Determine the [X, Y] coordinate at the center of the cell enclosing the given text.  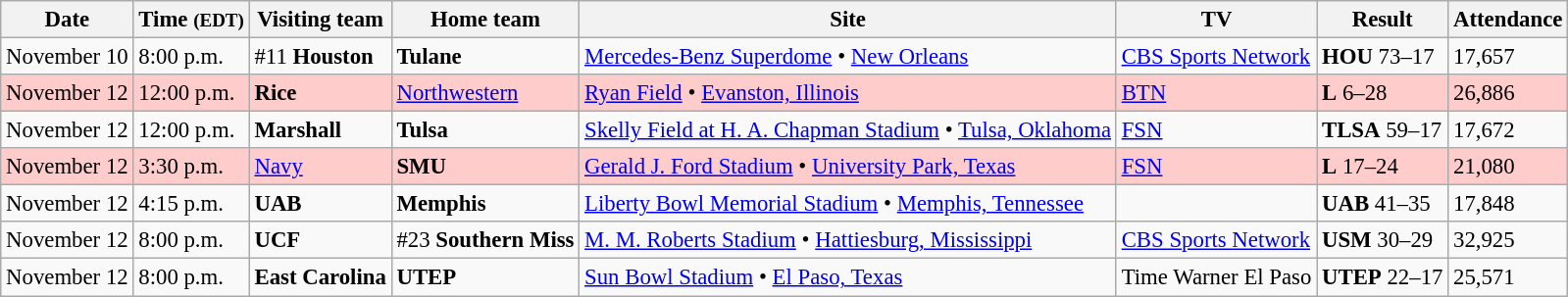
Mercedes-Benz Superdome • New Orleans [848, 57]
32,925 [1508, 240]
Result [1383, 20]
Sun Bowl Stadium • El Paso, Texas [848, 277]
25,571 [1508, 277]
#11 Houston [320, 57]
TLSA 59–17 [1383, 130]
Rice [320, 93]
Navy [320, 167]
Site [848, 20]
17,657 [1508, 57]
UCF [320, 240]
Marshall [320, 130]
Ryan Field • Evanston, Illinois [848, 93]
USM 30–29 [1383, 240]
Visiting team [320, 20]
UTEP [485, 277]
Attendance [1508, 20]
UTEP 22–17 [1383, 277]
L 6–28 [1383, 93]
BTN [1216, 93]
M. M. Roberts Stadium • Hattiesburg, Mississippi [848, 240]
21,080 [1508, 167]
Time (EDT) [191, 20]
Liberty Bowl Memorial Stadium • Memphis, Tennessee [848, 204]
#23 Southern Miss [485, 240]
Northwestern [485, 93]
4:15 p.m. [191, 204]
HOU 73–17 [1383, 57]
3:30 p.m. [191, 167]
Home team [485, 20]
UAB 41–35 [1383, 204]
Tulane [485, 57]
Time Warner El Paso [1216, 277]
Memphis [485, 204]
SMU [485, 167]
L 17–24 [1383, 167]
Gerald J. Ford Stadium • University Park, Texas [848, 167]
East Carolina [320, 277]
26,886 [1508, 93]
Date [67, 20]
Skelly Field at H. A. Chapman Stadium • Tulsa, Oklahoma [848, 130]
Tulsa [485, 130]
17,848 [1508, 204]
November 10 [67, 57]
UAB [320, 204]
TV [1216, 20]
17,672 [1508, 130]
